Find where the given text appears and provide that cell's center as [x, y] coordinate. 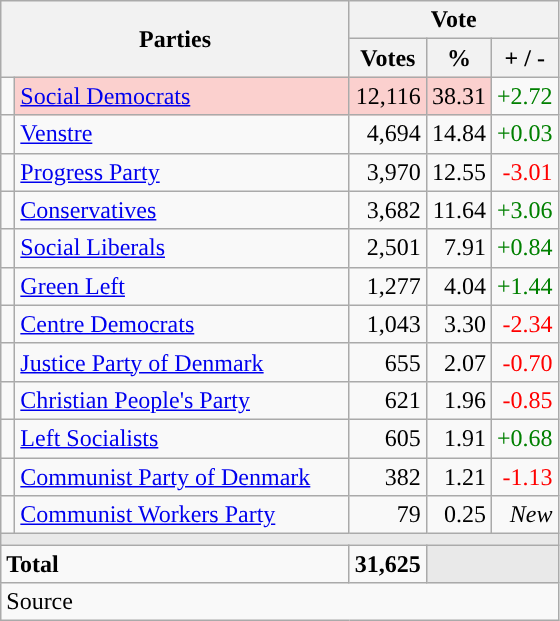
Left Socialists [182, 438]
1,043 [388, 324]
+0.03 [524, 134]
Source [280, 602]
38.31 [458, 96]
-3.01 [524, 172]
Christian People's Party [182, 400]
Conservatives [182, 210]
+ / - [524, 58]
Parties [176, 39]
Justice Party of Denmark [182, 362]
3,682 [388, 210]
7.91 [458, 248]
3.30 [458, 324]
31,625 [388, 564]
4.04 [458, 286]
-1.13 [524, 477]
621 [388, 400]
382 [388, 477]
+3.06 [524, 210]
2,501 [388, 248]
Communist Party of Denmark [182, 477]
New [524, 515]
+0.68 [524, 438]
Total [176, 564]
Social Liberals [182, 248]
1.21 [458, 477]
% [458, 58]
3,970 [388, 172]
4,694 [388, 134]
14.84 [458, 134]
-0.85 [524, 400]
12,116 [388, 96]
+0.84 [524, 248]
-0.70 [524, 362]
1,277 [388, 286]
1.91 [458, 438]
Communist Workers Party [182, 515]
2.07 [458, 362]
1.96 [458, 400]
+2.72 [524, 96]
11.64 [458, 210]
Venstre [182, 134]
Votes [388, 58]
+1.44 [524, 286]
605 [388, 438]
0.25 [458, 515]
-2.34 [524, 324]
655 [388, 362]
Centre Democrats [182, 324]
12.55 [458, 172]
79 [388, 515]
Progress Party [182, 172]
Green Left [182, 286]
Social Democrats [182, 96]
Vote [454, 20]
